Scan for the cell matching the given text and deliver its [X, Y] coordinate at center. 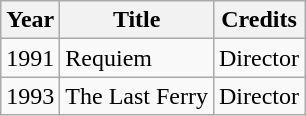
The Last Ferry [137, 96]
Year [30, 20]
Requiem [137, 58]
1991 [30, 58]
Title [137, 20]
Credits [258, 20]
1993 [30, 96]
